Provide the [x, y] coordinate of the cell's center where the given text is located.  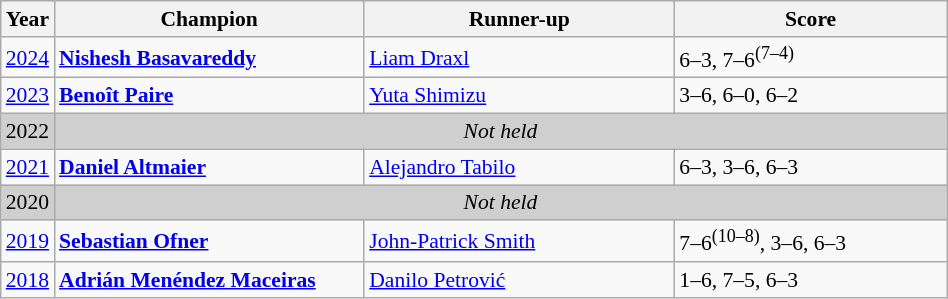
Alejandro Tabilo [519, 167]
Adrián Menéndez Maceiras [209, 280]
1–6, 7–5, 6–3 [810, 280]
Champion [209, 19]
Sebastian Ofner [209, 242]
Benoît Paire [209, 96]
2022 [28, 132]
Nishesh Basavareddy [209, 58]
2024 [28, 58]
Year [28, 19]
Yuta Shimizu [519, 96]
2019 [28, 242]
Daniel Altmaier [209, 167]
6–3, 3–6, 6–3 [810, 167]
2021 [28, 167]
Danilo Petrović [519, 280]
John-Patrick Smith [519, 242]
7–6(10–8), 3–6, 6–3 [810, 242]
Liam Draxl [519, 58]
2020 [28, 203]
Runner-up [519, 19]
2018 [28, 280]
2023 [28, 96]
6–3, 7–6(7–4) [810, 58]
Score [810, 19]
3–6, 6–0, 6–2 [810, 96]
